Locate the cell with the specified text and output its [x, y] center coordinate. 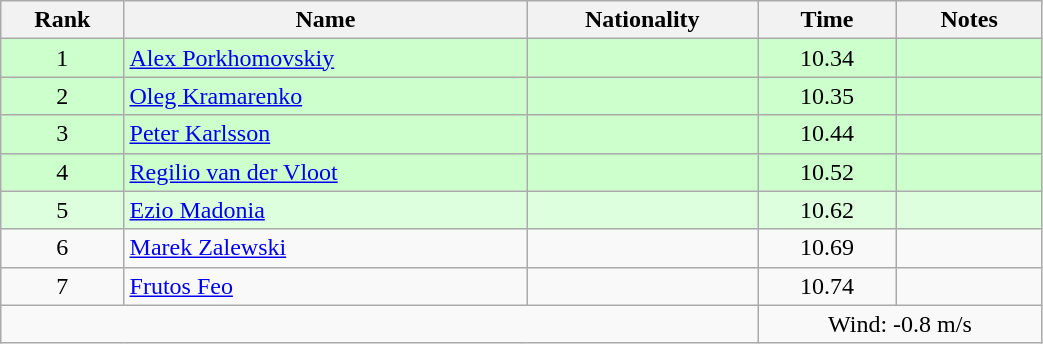
5 [62, 210]
10.52 [828, 172]
10.74 [828, 286]
10.69 [828, 248]
Marek Zalewski [326, 248]
1 [62, 58]
Ezio Madonia [326, 210]
10.62 [828, 210]
Rank [62, 20]
Wind: -0.8 m/s [900, 324]
7 [62, 286]
10.44 [828, 134]
Regilio van der Vloot [326, 172]
3 [62, 134]
Time [828, 20]
10.34 [828, 58]
Peter Karlsson [326, 134]
Name [326, 20]
Oleg Kramarenko [326, 96]
Alex Porkhomovskiy [326, 58]
10.35 [828, 96]
6 [62, 248]
Frutos Feo [326, 286]
Nationality [642, 20]
2 [62, 96]
Notes [969, 20]
4 [62, 172]
